Locate the cell with the specified text and output its [x, y] center coordinate. 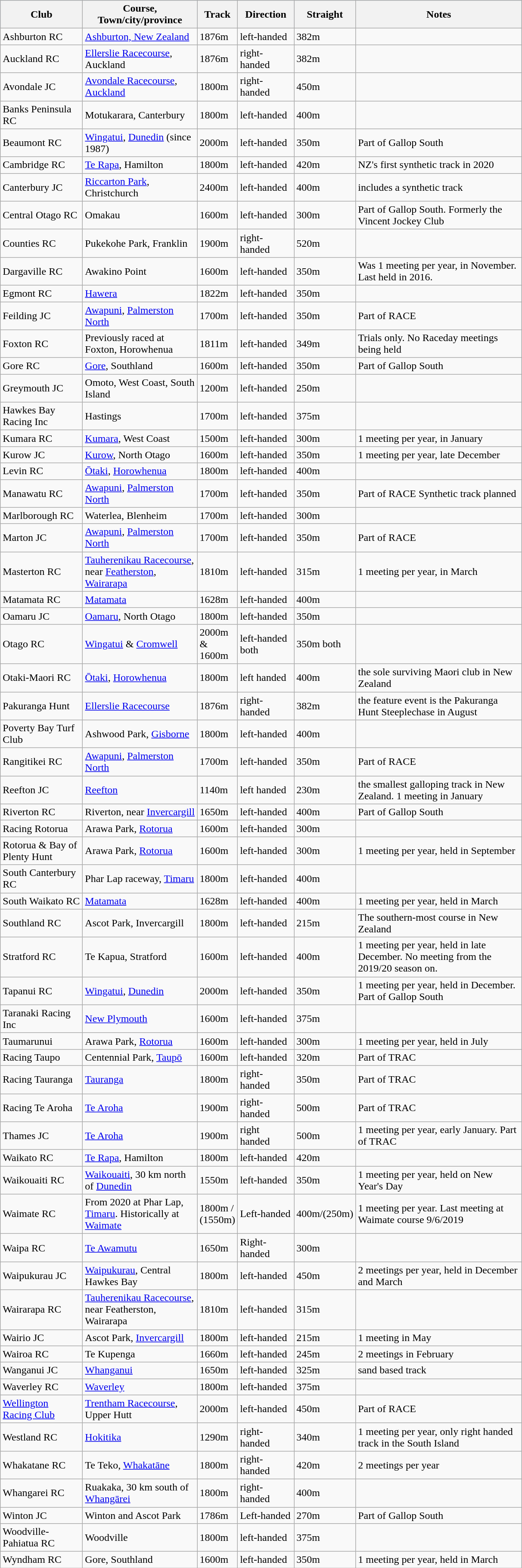
Waikato RC [41, 1158]
Oamaru JC [41, 616]
Greymouth JC [41, 388]
Waverley RC [41, 1387]
Right-handed [266, 1248]
Wairoa RC [41, 1354]
New Plymouth [140, 1019]
Motukarara, Canterbury [140, 115]
1660m [217, 1354]
Reefton JC [41, 790]
Feilding JC [41, 315]
Ashwood Park, Gisborne [140, 734]
Racing Tauranga [41, 1079]
Pakuranga Hunt [41, 705]
Hastings [140, 416]
1550m [217, 1180]
Kumara, West Coast [140, 438]
the feature event is the Pakuranga Hunt Steeplechase in August [439, 705]
Rangitikei RC [41, 762]
Counties RC [41, 243]
Canterbury JC [41, 187]
Tapanui RC [41, 990]
Ellerslie Racecourse [140, 705]
Whanganui [140, 1370]
230m [325, 790]
Wellington Racing Club [41, 1409]
1811m [217, 344]
Whakatane RC [41, 1465]
Centennial Park, Taupō [140, 1057]
Awakino Point [140, 271]
1 meeting per year, in March [439, 571]
1200m [217, 388]
sand based track [439, 1370]
Ellerslie Racecourse, Auckland [140, 59]
Trentham Racecourse, Upper Hutt [140, 1409]
Waipa RC [41, 1248]
1822m [217, 293]
Whangarei RC [41, 1493]
1786m [217, 1515]
Wyndham RC [41, 1560]
Wingatui, Dunedin [140, 990]
Stratford RC [41, 957]
Taranaki Racing Inc [41, 1019]
340m [325, 1437]
Wingatui & Cromwell [140, 644]
Waimate RC [41, 1214]
Poverty Bay Turf Club [41, 734]
Reefton [140, 790]
Te Teko, Whakatāne [140, 1465]
Straight [325, 15]
includes a synthetic track [439, 187]
Was 1 meeting per year, in November. Last held in 2016. [439, 271]
Riverton RC [41, 812]
Part of Gallop South. Formerly the Vincent Jockey Club [439, 215]
Riccarton Park, Christchurch [140, 187]
Auckland RC [41, 59]
right handed [266, 1136]
Te Kupenga [140, 1354]
Southland RC [41, 923]
Dargaville RC [41, 271]
350m both [325, 644]
Gore RC [41, 366]
270m [325, 1515]
Waikouaiti RC [41, 1180]
Tauranga [140, 1079]
1 meeting per year, held in July [439, 1041]
Otaki-Maori RC [41, 678]
Beaumont RC [41, 143]
Racing Te Aroha [41, 1108]
NZ's first synthetic track in 2020 [439, 165]
250m [325, 388]
Cambridge RC [41, 165]
From 2020 at Phar Lap, Timaru. Historically at Waimate [140, 1214]
Wairarapa RC [41, 1310]
Levin RC [41, 471]
Waterlea, Blenheim [140, 515]
1 meeting per year, held on New Year's Day [439, 1180]
Wairio JC [41, 1338]
Racing Rotorua [41, 829]
Thames JC [41, 1136]
349m [325, 344]
Westland RC [41, 1437]
1 meeting per year, held in December. Part of Gallop South [439, 990]
Te Awamutu [140, 1248]
Track [217, 15]
Club [41, 15]
2 meetings in February [439, 1354]
Otago RC [41, 644]
Wanganui JC [41, 1370]
Hawera [140, 293]
South Waikato RC [41, 901]
Winton JC [41, 1515]
Part of RACE Synthetic track planned [439, 494]
520m [325, 243]
2400m [217, 187]
left-handed both [266, 644]
Masterton RC [41, 571]
1140m [217, 790]
Avondale JC [41, 87]
245m [325, 1354]
Matamata RC [41, 599]
Avondale Racecourse, Auckland [140, 87]
1 meeting per year, early January. Part of TRAC [439, 1136]
Notes [439, 15]
Wingatui, Dunedin (since 1987) [140, 143]
1500m [217, 438]
Racing Taupo [41, 1057]
Taumarunui [41, 1041]
the smallest galloping track in New Zealand. 1 meeting in January [439, 790]
Ashburton, New Zealand [140, 37]
Riverton, near Invercargill [140, 812]
Trials only. No Raceday meetings being held [439, 344]
Waipukurau, Central Hawkes Bay [140, 1276]
Winton and Ascot Park [140, 1515]
1800m / (1550m) [217, 1214]
1 meeting per year, held in September [439, 851]
1 meeting per year, held in late December. No meeting from the 2019/20 season on. [439, 957]
1 meeting per year, only right handed track in the South Island [439, 1437]
Banks Peninsula RC [41, 115]
Ashburton RC [41, 37]
Course, Town/city/province [140, 15]
2 meetings per year [439, 1465]
Waikouaiti, 30 km north of Dunedin [140, 1180]
Woodville-Pahiatua RC [41, 1537]
1 meeting per year. Last meeting at Waimate course 9/6/2019 [439, 1214]
Central Otago RC [41, 215]
Hokitika [140, 1437]
Manawatu RC [41, 494]
Woodville [140, 1537]
Foxton RC [41, 344]
Rotorua & Bay of Plenty Hunt [41, 851]
Kumara RC [41, 438]
Direction [266, 15]
Pukekohe Park, Franklin [140, 243]
Kurow, North Otago [140, 455]
The southern-most course in New Zealand [439, 923]
Oamaru, North Otago [140, 616]
Hawkes Bay Racing Inc [41, 416]
2000m & 1600m [217, 644]
325m [325, 1370]
South Canterbury RC [41, 879]
1 meeting in May [439, 1338]
400m/(250m) [325, 1214]
2 meetings per year, held in December and March [439, 1276]
1290m [217, 1437]
the sole surviving Maori club in New Zealand [439, 678]
1 meeting per year, late December [439, 455]
Phar Lap raceway, Timaru [140, 879]
Waverley [140, 1387]
Omakau [140, 215]
1 meeting per year, in January [439, 438]
Waipukurau JC [41, 1276]
Marlborough RC [41, 515]
Egmont RC [41, 293]
Previously raced at Foxton, Horowhenua [140, 344]
Omoto, West Coast, South Island [140, 388]
320m [325, 1057]
Kurow JC [41, 455]
Te Kapua, Stratford [140, 957]
Marton JC [41, 537]
Ruakaka, 30 km south of Whangārei [140, 1493]
